Return (x, y) of the center of cell containing provided text 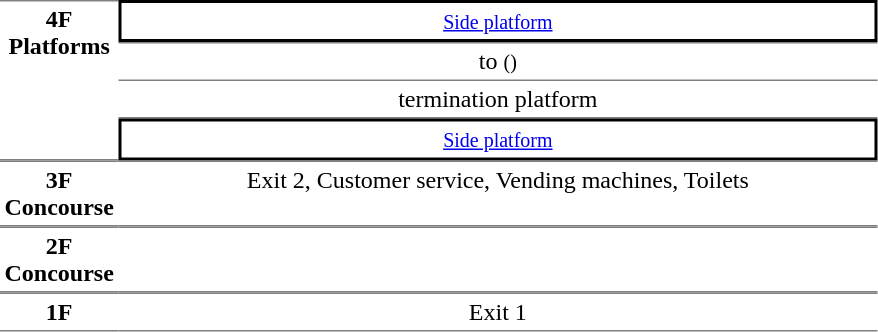
2FConcourse (59, 259)
4FPlatforms (59, 80)
Exit 1 (498, 312)
to () (498, 62)
Exit 2, Customer service, Vending machines, Toilets (498, 193)
3FConcourse (59, 193)
termination platform (498, 100)
1F (59, 312)
